Identify which cell holds the provided text, then report its (X, Y) central coordinate. 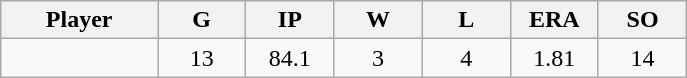
13 (202, 58)
Player (80, 20)
1.81 (554, 58)
SO (642, 20)
3 (378, 58)
84.1 (290, 58)
4 (466, 58)
14 (642, 58)
L (466, 20)
IP (290, 20)
W (378, 20)
G (202, 20)
ERA (554, 20)
